Capture the cell that displays the provided text and extract its [X, Y] central coordinate. 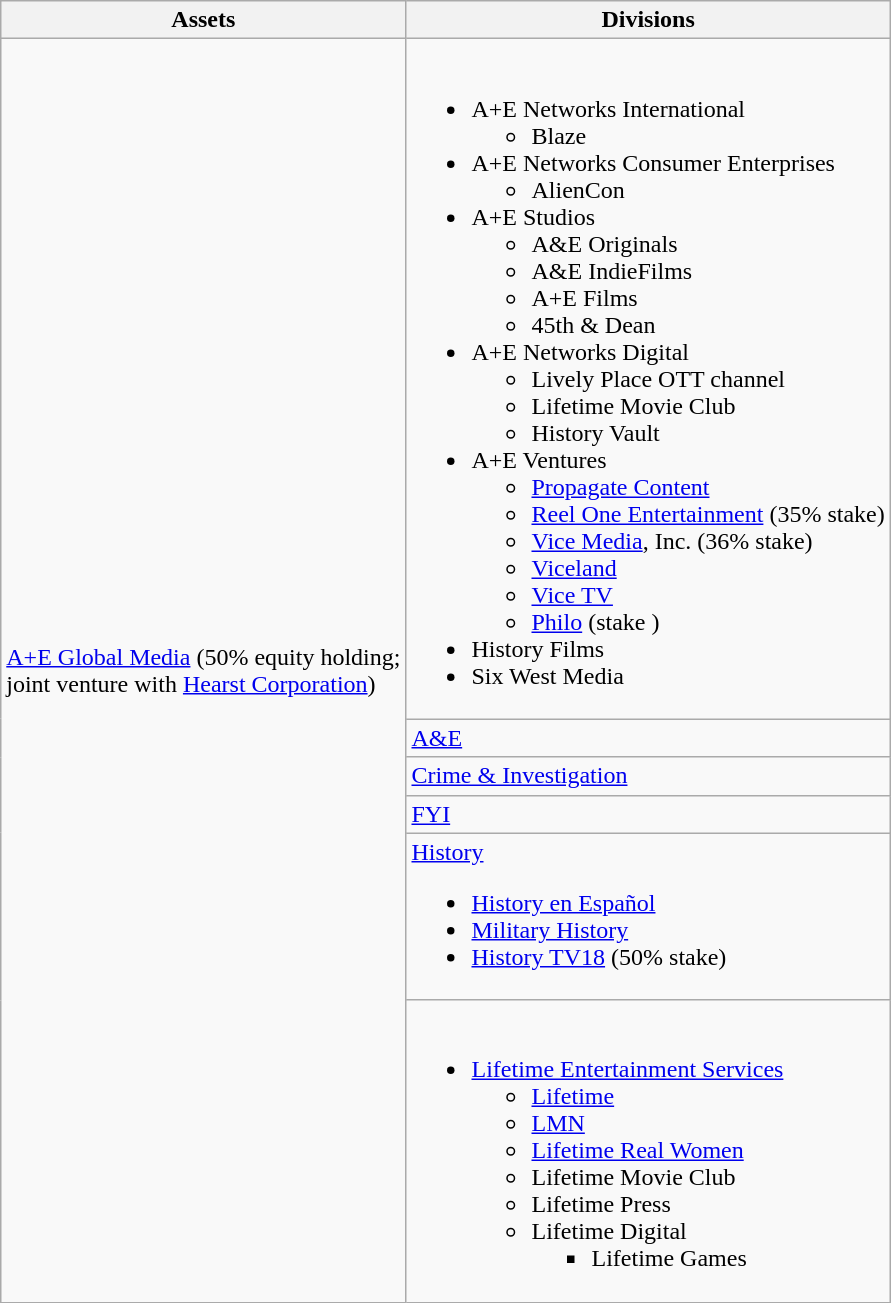
A+E Global Media (50% equity holding;joint venture with Hearst Corporation) [204, 670]
FYI [648, 814]
Crime & Investigation [648, 776]
HistoryHistory en EspañolMilitary HistoryHistory TV18 (50% stake) [648, 916]
A&E [648, 738]
Divisions [648, 20]
Lifetime Entertainment ServicesLifetimeLMNLifetime Real WomenLifetime Movie ClubLifetime PressLifetime DigitalLifetime Games [648, 1151]
Assets [204, 20]
